Return the [x, y] coordinate for the center point of the cell that contains the specified text.  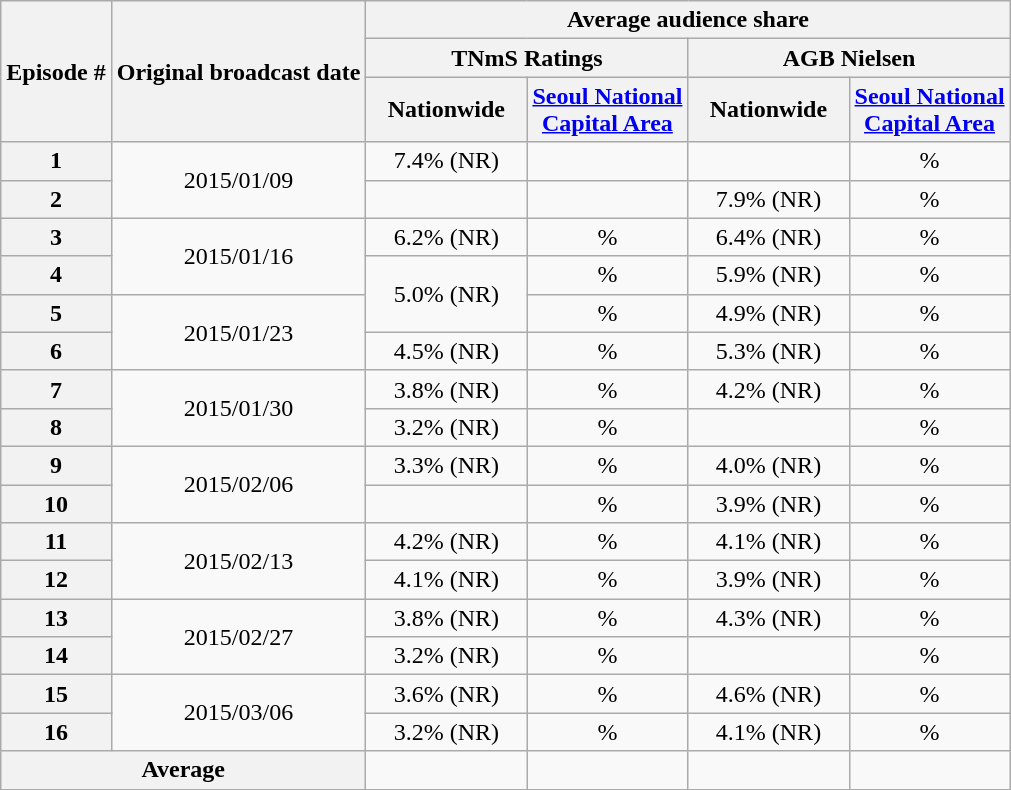
15 [56, 694]
11 [56, 542]
2015/02/13 [238, 561]
Episode # [56, 72]
5 [56, 313]
1 [56, 161]
7.4% (NR) [446, 161]
2015/03/06 [238, 713]
4.6% (NR) [768, 694]
4.9% (NR) [768, 313]
8 [56, 427]
Average audience share [688, 20]
13 [56, 618]
5.9% (NR) [768, 275]
6.4% (NR) [768, 237]
7.9% (NR) [768, 199]
10 [56, 503]
4.5% (NR) [446, 351]
2015/01/16 [238, 256]
2015/01/09 [238, 180]
2015/01/30 [238, 408]
14 [56, 656]
5.3% (NR) [768, 351]
4.3% (NR) [768, 618]
TNmS Ratings [527, 58]
2015/01/23 [238, 332]
3.3% (NR) [446, 465]
AGB Nielsen [849, 58]
12 [56, 580]
5.0% (NR) [446, 294]
7 [56, 389]
4 [56, 275]
2 [56, 199]
6.2% (NR) [446, 237]
6 [56, 351]
2015/02/27 [238, 637]
9 [56, 465]
Average [184, 770]
3.6% (NR) [446, 694]
4.0% (NR) [768, 465]
16 [56, 732]
Original broadcast date [238, 72]
3 [56, 237]
2015/02/06 [238, 484]
